Return (x, y) of the center of cell containing provided text 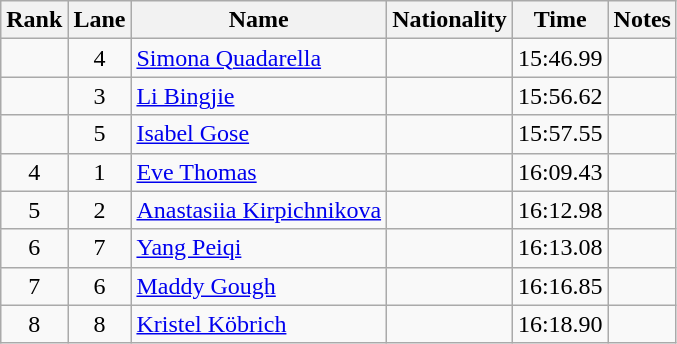
Nationality (450, 20)
Rank (34, 20)
15:46.99 (560, 58)
16:09.43 (560, 172)
Simona Quadarella (259, 58)
Notes (642, 20)
Anastasiia Kirpichnikova (259, 210)
16:13.08 (560, 248)
Yang Peiqi (259, 248)
Maddy Gough (259, 286)
16:18.90 (560, 324)
Lane (100, 20)
Name (259, 20)
1 (100, 172)
Time (560, 20)
Eve Thomas (259, 172)
16:16.85 (560, 286)
Kristel Köbrich (259, 324)
15:57.55 (560, 134)
2 (100, 210)
15:56.62 (560, 96)
3 (100, 96)
16:12.98 (560, 210)
Isabel Gose (259, 134)
Li Bingjie (259, 96)
